Search for the cell housing the specified text and yield its [X, Y] center coordinate. 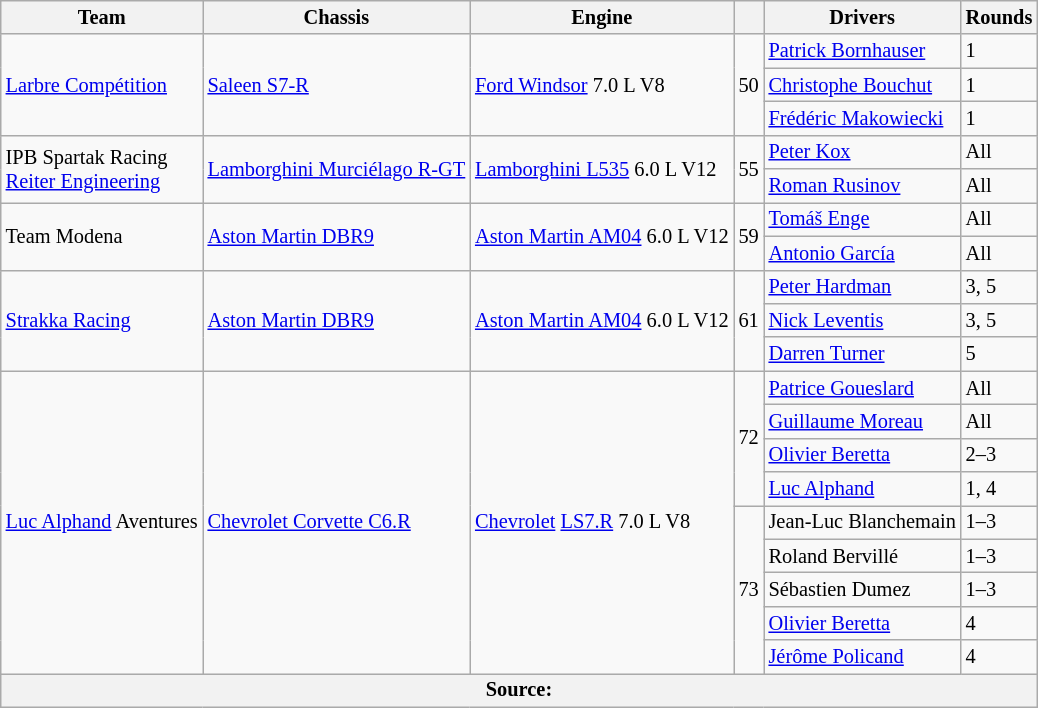
Engine [602, 17]
Luc Alphand Aventures [102, 522]
2–3 [1000, 455]
Peter Kox [862, 152]
Chassis [337, 17]
Luc Alphand [862, 489]
61 [749, 320]
1, 4 [1000, 489]
Lamborghini L535 6.0 L V12 [602, 168]
Frédéric Makowiecki [862, 118]
Patrick Bornhauser [862, 51]
5 [1000, 354]
Chevrolet LS7.R 7.0 L V8 [602, 522]
Strakka Racing [102, 320]
Patrice Goueslard [862, 388]
Lamborghini Murciélago R-GT [337, 168]
Darren Turner [862, 354]
Roland Bervillé [862, 556]
Antonio García [862, 253]
Team Modena [102, 236]
50 [749, 84]
Drivers [862, 17]
Larbre Compétition [102, 84]
Jérôme Policand [862, 657]
Ford Windsor 7.0 L V8 [602, 84]
Tomáš Enge [862, 219]
Saleen S7-R [337, 84]
73 [749, 589]
IPB Spartak Racing Reiter Engineering [102, 168]
59 [749, 236]
Source: [519, 690]
Jean-Luc Blanchemain [862, 522]
Christophe Bouchut [862, 85]
Rounds [1000, 17]
Nick Leventis [862, 320]
55 [749, 168]
Sébastien Dumez [862, 589]
Chevrolet Corvette C6.R [337, 522]
Peter Hardman [862, 287]
72 [749, 438]
Guillaume Moreau [862, 421]
Team [102, 17]
Roman Rusinov [862, 186]
